Locate the cell with the specified text and output its [X, Y] center coordinate. 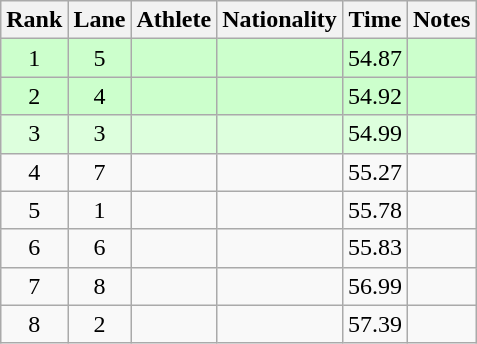
Lane [100, 20]
Notes [441, 20]
56.99 [374, 286]
Time [374, 20]
55.83 [374, 248]
Nationality [280, 20]
Rank [34, 20]
57.39 [374, 324]
55.78 [374, 210]
54.92 [374, 96]
55.27 [374, 172]
54.99 [374, 134]
54.87 [374, 58]
Athlete [174, 20]
